Find where the given text appears and provide that cell's center as (x, y) coordinate. 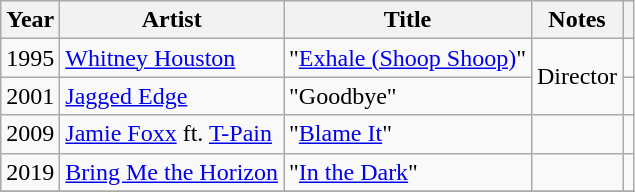
"Blame It" (408, 134)
Whitney Houston (172, 58)
Year (30, 20)
"Goodbye" (408, 96)
"Exhale (Shoop Shoop)" (408, 58)
1995 (30, 58)
2001 (30, 96)
Title (408, 20)
Director (576, 77)
"In the Dark" (408, 172)
2019 (30, 172)
Jamie Foxx ft. T-Pain (172, 134)
Bring Me the Horizon (172, 172)
Notes (576, 20)
2009 (30, 134)
Artist (172, 20)
Jagged Edge (172, 96)
